Scan for the cell matching the given text and deliver its (X, Y) coordinate at center. 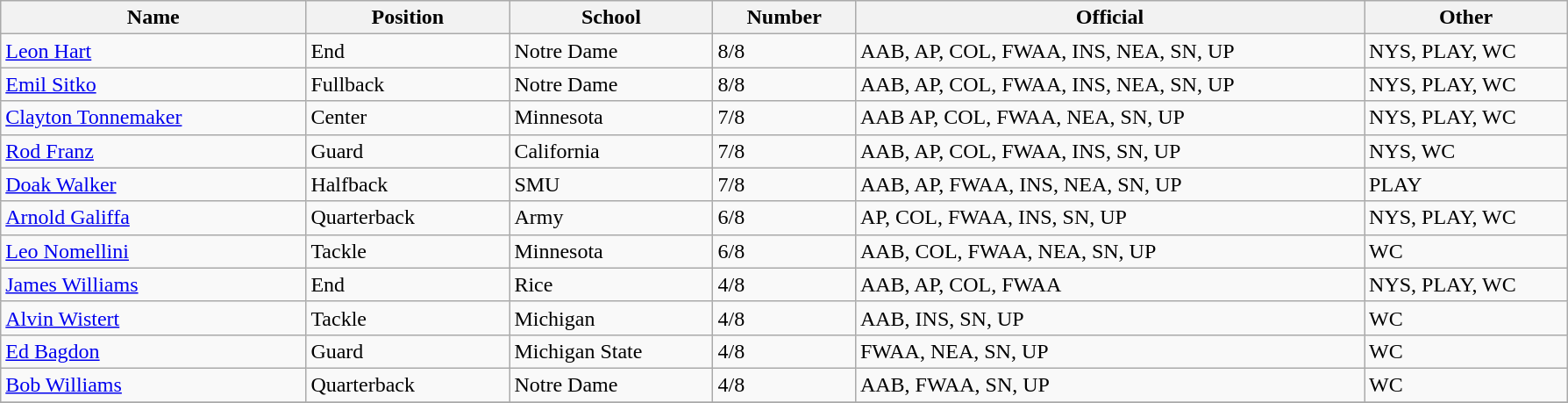
Number (784, 18)
Bob Williams (153, 385)
AAB, AP, COL, FWAA (1109, 284)
AAB, COL, FWAA, NEA, SN, UP (1109, 251)
James Williams (153, 284)
Alvin Wistert (153, 318)
AP, COL, FWAA, INS, SN, UP (1109, 218)
Clayton Tonnemaker (153, 118)
Halfback (408, 184)
School (611, 18)
NYS, WC (1466, 151)
Center (408, 118)
PLAY (1466, 184)
Emil Sitko (153, 84)
Official (1109, 18)
AAB, AP, COL, FWAA, INS, SN, UP (1109, 151)
Leon Hart (153, 51)
Fullback (408, 84)
Ed Bagdon (153, 351)
Doak Walker (153, 184)
Michigan (611, 318)
AAB, FWAA, SN, UP (1109, 385)
FWAA, NEA, SN, UP (1109, 351)
Position (408, 18)
Other (1466, 18)
Leo Nomellini (153, 251)
Michigan State (611, 351)
SMU (611, 184)
Army (611, 218)
Rice (611, 284)
California (611, 151)
AAB AP, COL, FWAA, NEA, SN, UP (1109, 118)
AAB, AP, FWAA, INS, NEA, SN, UP (1109, 184)
AAB, INS, SN, UP (1109, 318)
Rod Franz (153, 151)
Arnold Galiffa (153, 218)
Name (153, 18)
